For the text-containing cell, return its midpoint in (x, y) coordinate format. 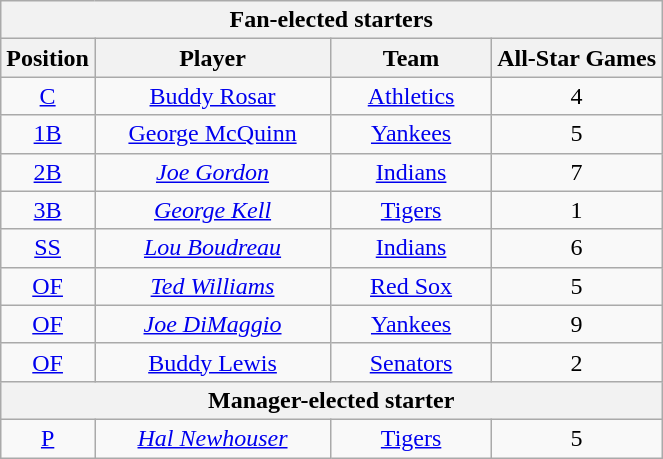
George McQuinn (212, 134)
1 (577, 210)
1B (48, 134)
All-Star Games (577, 58)
4 (577, 96)
Manager-elected starter (332, 400)
Joe DiMaggio (212, 324)
SS (48, 248)
2B (48, 172)
Lou Boudreau (212, 248)
Position (48, 58)
Hal Newhouser (212, 438)
Red Sox (412, 286)
Athletics (412, 96)
2 (577, 362)
Team (412, 58)
6 (577, 248)
Buddy Lewis (212, 362)
P (48, 438)
Buddy Rosar (212, 96)
Ted Williams (212, 286)
7 (577, 172)
3B (48, 210)
Player (212, 58)
Senators (412, 362)
9 (577, 324)
C (48, 96)
George Kell (212, 210)
Fan-elected starters (332, 20)
Joe Gordon (212, 172)
